From the cell containing the given text, extract its center point as (x, y) coordinate. 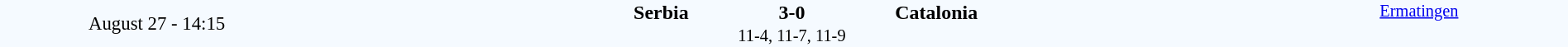
3-0 (791, 12)
Ermatingen (1419, 23)
Serbia (501, 12)
11-4, 11-7, 11-9 (792, 36)
August 27 - 14:15 (157, 23)
Catalonia (1082, 12)
